Return the (x, y) coordinate for the center point of the cell that contains the specified text.  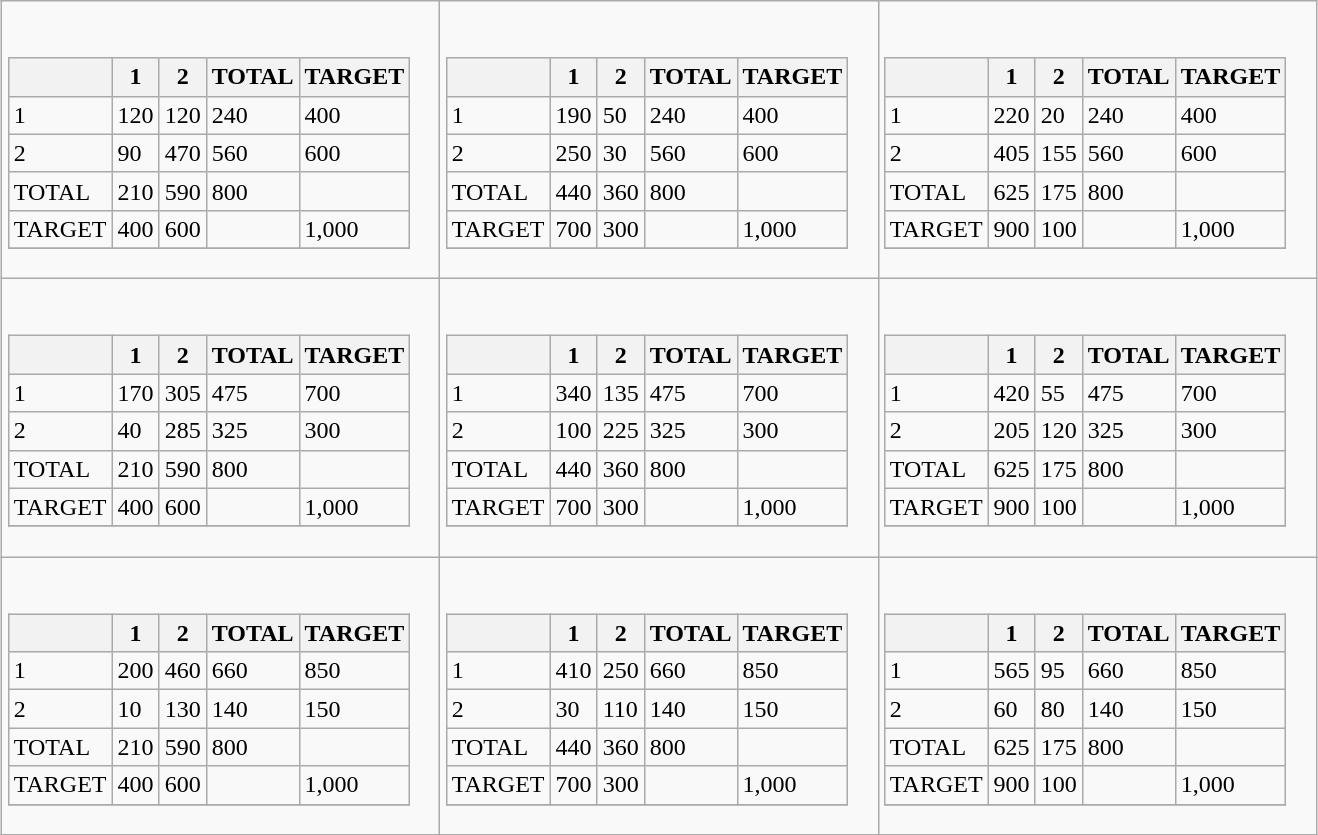
60 (1012, 709)
1 2 TOTAL TARGET 1 200 460 660 850 2 10 130 140 150 TOTAL 210 590 800 TARGET 400 600 1,000 (221, 695)
220 (1012, 115)
1 2 TOTAL TARGET 1 420 55 475 700 2 205 120 325 300 TOTAL 625 175 800 TARGET 900 100 1,000 (1097, 418)
110 (620, 709)
225 (620, 431)
20 (1058, 115)
135 (620, 393)
1 2 TOTAL TARGET 1 340 135 475 700 2 100 225 325 300 TOTAL 440 360 800 TARGET 700 300 1,000 (659, 418)
305 (182, 393)
1 2 TOTAL TARGET 1 565 95 660 850 2 60 80 140 150 TOTAL 625 175 800 TARGET 900 100 1,000 (1097, 695)
565 (1012, 671)
95 (1058, 671)
1 2 TOTAL TARGET 1 170 305 475 700 2 40 285 325 300 TOTAL 210 590 800 TARGET 400 600 1,000 (221, 418)
1 2 TOTAL TARGET 1 190 50 240 400 2 250 30 560 600 TOTAL 440 360 800 TARGET 700 300 1,000 (659, 140)
170 (136, 393)
190 (574, 115)
40 (136, 431)
155 (1058, 153)
50 (620, 115)
205 (1012, 431)
1 2 TOTAL TARGET 1 410 250 660 850 2 30 110 140 150 TOTAL 440 360 800 TARGET 700 300 1,000 (659, 695)
90 (136, 153)
420 (1012, 393)
460 (182, 671)
10 (136, 709)
200 (136, 671)
1 2 TOTAL TARGET 1 220 20 240 400 2 405 155 560 600 TOTAL 625 175 800 TARGET 900 100 1,000 (1097, 140)
340 (574, 393)
1 2 TOTAL TARGET 1 120 120 240 400 2 90 470 560 600 TOTAL 210 590 800 TARGET 400 600 1,000 (221, 140)
55 (1058, 393)
285 (182, 431)
410 (574, 671)
405 (1012, 153)
130 (182, 709)
80 (1058, 709)
470 (182, 153)
